From the cell containing the given text, extract its center point as (x, y) coordinate. 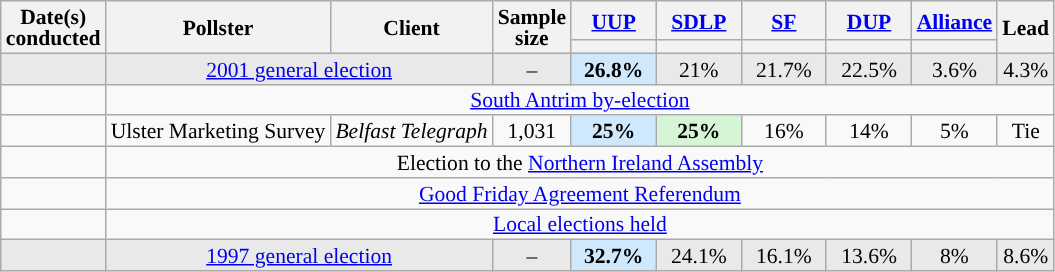
4.3% (1026, 68)
26.8% (614, 68)
2001 general election (300, 68)
21.7% (784, 68)
South Antrim by-election (580, 100)
Tie (1026, 132)
3.6% (955, 68)
13.6% (868, 256)
SDLP (698, 20)
16.1% (784, 256)
14% (868, 132)
24.1% (698, 256)
Lead (1026, 27)
Belfast Telegraph (411, 132)
Local elections held (580, 224)
1997 general election (300, 256)
Ulster Marketing Survey (218, 132)
Samplesize (532, 27)
Good Friday Agreement Referendum (580, 194)
5% (955, 132)
22.5% (868, 68)
SF (784, 20)
16% (784, 132)
1,031 (532, 132)
21% (698, 68)
DUP (868, 20)
Election to the Northern Ireland Assembly (580, 162)
32.7% (614, 256)
Alliance (955, 20)
Client (411, 27)
8.6% (1026, 256)
UUP (614, 20)
8% (955, 256)
Pollster (218, 27)
Date(s)conducted (54, 27)
